Determine the [x, y] coordinate at the center of the cell enclosing the given text.  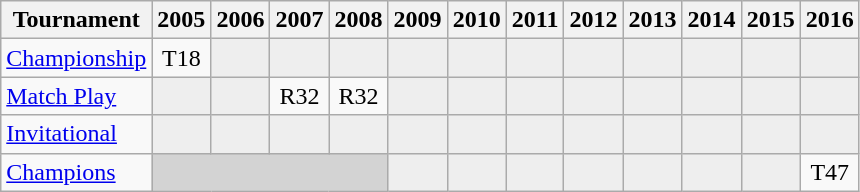
2009 [418, 20]
T18 [182, 58]
2015 [770, 20]
Championship [76, 58]
2006 [240, 20]
2013 [652, 20]
2010 [476, 20]
2011 [535, 20]
2007 [300, 20]
2014 [712, 20]
2005 [182, 20]
Invitational [76, 134]
Match Play [76, 96]
Tournament [76, 20]
2016 [830, 20]
2008 [358, 20]
T47 [830, 172]
2012 [594, 20]
Champions [76, 172]
